From the cell containing the given text, extract its center point as (X, Y) coordinate. 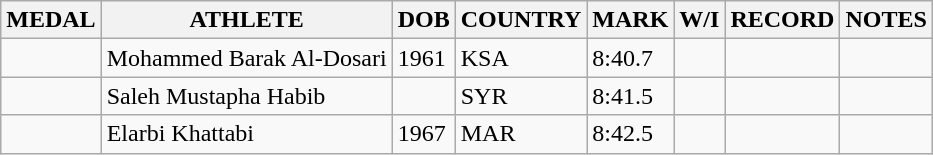
8:42.5 (630, 134)
DOB (424, 20)
MEDAL (51, 20)
8:41.5 (630, 96)
KSA (521, 58)
MARK (630, 20)
NOTES (886, 20)
ATHLETE (246, 20)
RECORD (782, 20)
Elarbi Khattabi (246, 134)
Mohammed Barak Al-Dosari (246, 58)
W/I (700, 20)
COUNTRY (521, 20)
SYR (521, 96)
Saleh Mustapha Habib (246, 96)
8:40.7 (630, 58)
1961 (424, 58)
1967 (424, 134)
MAR (521, 134)
